Search for the cell housing the specified text and yield its [X, Y] center coordinate. 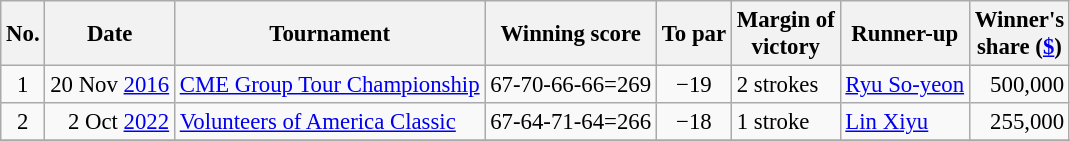
2 [23, 122]
Margin ofvictory [786, 34]
Winner'sshare ($) [1019, 34]
67-70-66-66=269 [571, 85]
No. [23, 34]
500,000 [1019, 85]
Volunteers of America Classic [329, 122]
−19 [694, 85]
Ryu So-yeon [904, 85]
1 [23, 85]
20 Nov 2016 [110, 85]
255,000 [1019, 122]
Winning score [571, 34]
2 strokes [786, 85]
Tournament [329, 34]
CME Group Tour Championship [329, 85]
2 Oct 2022 [110, 122]
1 stroke [786, 122]
−18 [694, 122]
To par [694, 34]
67-64-71-64=266 [571, 122]
Lin Xiyu [904, 122]
Runner-up [904, 34]
Date [110, 34]
